Scan for the cell matching the given text and deliver its [x, y] coordinate at center. 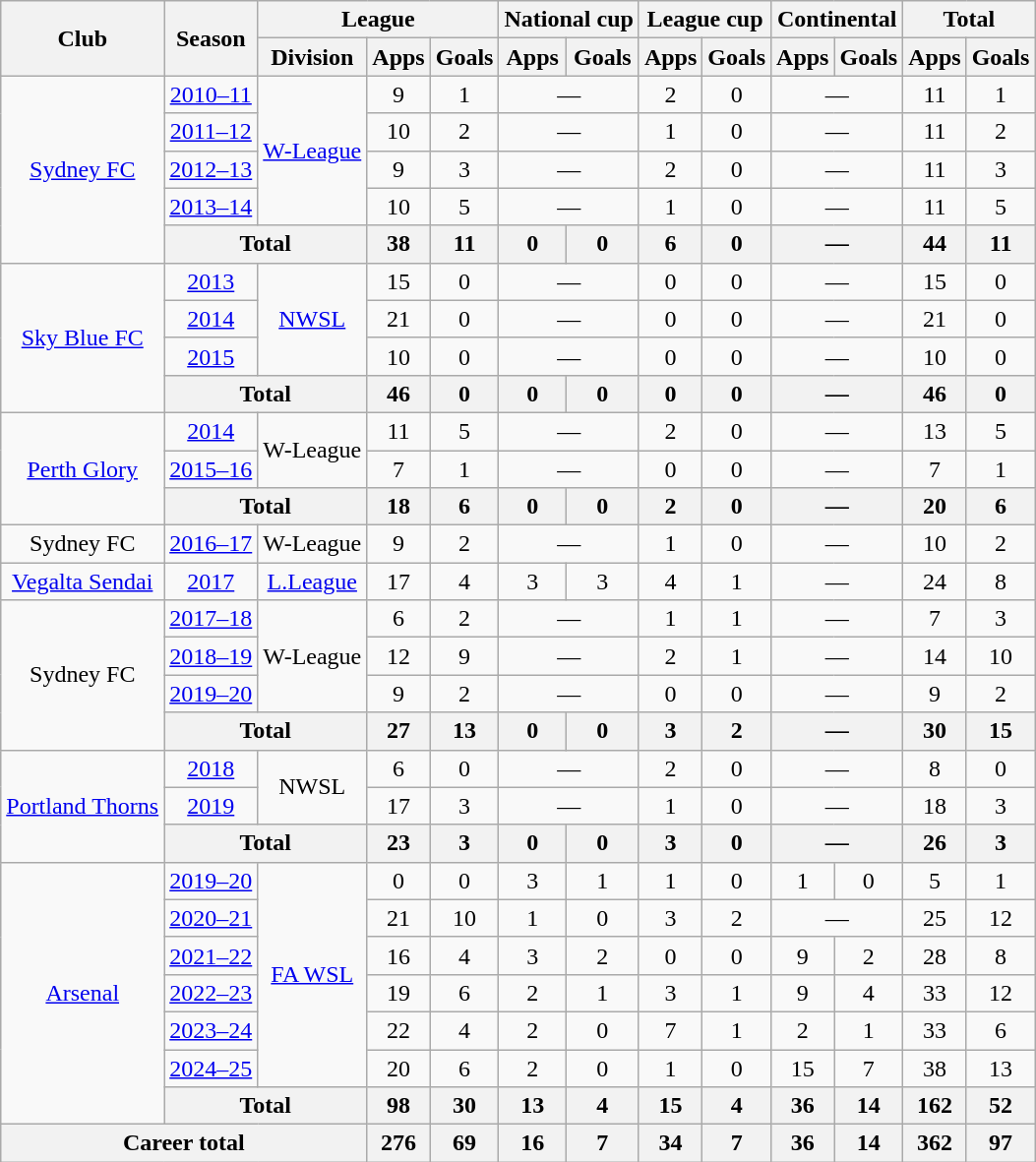
National cup [569, 20]
69 [464, 1143]
Vegalta Sendai [83, 581]
League cup [704, 20]
97 [1001, 1143]
2022–23 [211, 993]
34 [670, 1143]
362 [935, 1143]
Arsenal [83, 993]
2013–14 [211, 207]
44 [935, 244]
2017–18 [211, 619]
Perth Glory [83, 468]
19 [398, 993]
2013 [211, 281]
2020–21 [211, 918]
2019 [211, 806]
2024–25 [211, 1068]
L.League [313, 581]
23 [398, 843]
2011–12 [211, 132]
Division [313, 57]
League [378, 20]
276 [398, 1143]
2018–19 [211, 656]
2010–11 [211, 94]
Career total [184, 1143]
22 [398, 1030]
2015 [211, 356]
26 [935, 843]
98 [398, 1106]
Portland Thorns [83, 806]
2021–22 [211, 955]
2015–16 [211, 469]
162 [935, 1106]
Club [83, 38]
Continental [837, 20]
28 [935, 955]
FA WSL [313, 974]
52 [1001, 1106]
2018 [211, 768]
25 [935, 918]
2016–17 [211, 544]
24 [935, 581]
2017 [211, 581]
Season [211, 38]
2012–13 [211, 169]
Sky Blue FC [83, 337]
2023–24 [211, 1030]
27 [398, 731]
